Extract the (x, y) coordinate from the center of the cell holding the provided text.  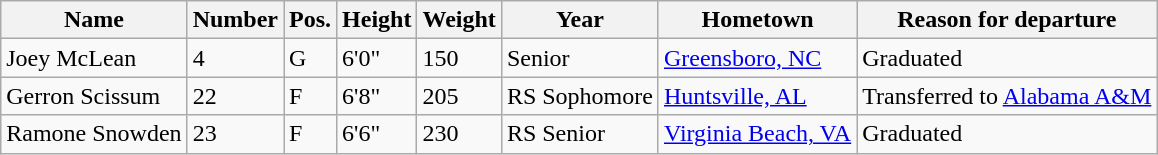
Year (580, 20)
230 (459, 134)
4 (235, 58)
150 (459, 58)
G (310, 58)
RS Sophomore (580, 96)
6'6" (377, 134)
Ramone Snowden (94, 134)
Weight (459, 20)
Hometown (757, 20)
Transferred to Alabama A&M (1007, 96)
23 (235, 134)
RS Senior (580, 134)
6'0" (377, 58)
Joey McLean (94, 58)
Huntsville, AL (757, 96)
Greensboro, NC (757, 58)
Reason for departure (1007, 20)
Gerron Scissum (94, 96)
Height (377, 20)
Pos. (310, 20)
205 (459, 96)
6'8" (377, 96)
Number (235, 20)
Name (94, 20)
Senior (580, 58)
22 (235, 96)
Virginia Beach, VA (757, 134)
